Determine the (x, y) coordinate at the center of the cell enclosing the given text.  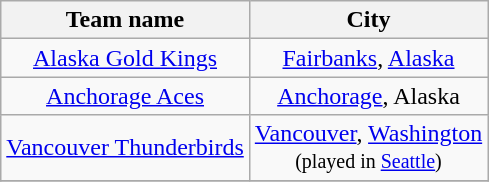
Anchorage, Alaska (368, 96)
Fairbanks, Alaska (368, 58)
Anchorage Aces (126, 96)
Vancouver, Washington(played in Seattle) (368, 148)
Team name (126, 20)
Vancouver Thunderbirds (126, 148)
Alaska Gold Kings (126, 58)
City (368, 20)
